Scan for the cell matching the given text and deliver its [x, y] coordinate at center. 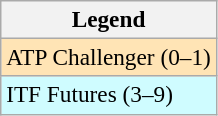
ITF Futures (3–9) [108, 95]
ATP Challenger (0–1) [108, 57]
Legend [108, 19]
